Identify which cell holds the provided text, then report its [X, Y] central coordinate. 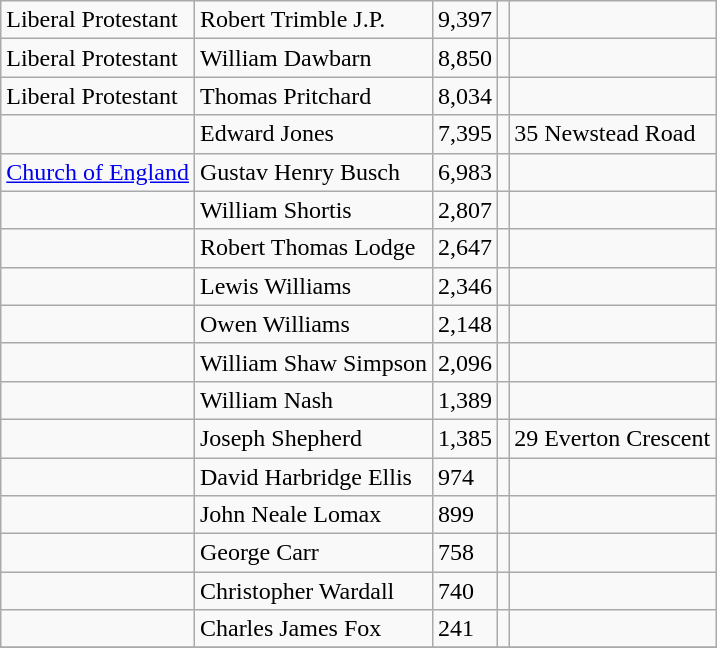
Christopher Wardall [313, 591]
Robert Thomas Lodge [313, 248]
Gustav Henry Busch [313, 172]
35 Newstead Road [612, 134]
David Harbridge Ellis [313, 477]
1,389 [466, 400]
8,850 [466, 58]
899 [466, 515]
8,034 [466, 96]
740 [466, 591]
Robert Trimble J.P. [313, 20]
2,647 [466, 248]
Joseph Shepherd [313, 438]
Church of England [98, 172]
Owen Williams [313, 324]
974 [466, 477]
George Carr [313, 553]
2,096 [466, 362]
1,385 [466, 438]
William Nash [313, 400]
29 Everton Crescent [612, 438]
2,346 [466, 286]
Edward Jones [313, 134]
2,807 [466, 210]
9,397 [466, 20]
2,148 [466, 324]
William Shaw Simpson [313, 362]
6,983 [466, 172]
241 [466, 629]
William Shortis [313, 210]
William Dawbarn [313, 58]
Thomas Pritchard [313, 96]
John Neale Lomax [313, 515]
758 [466, 553]
7,395 [466, 134]
Charles James Fox [313, 629]
Lewis Williams [313, 286]
